Output the [X, Y] coordinate of the center of the cell containing the given text.  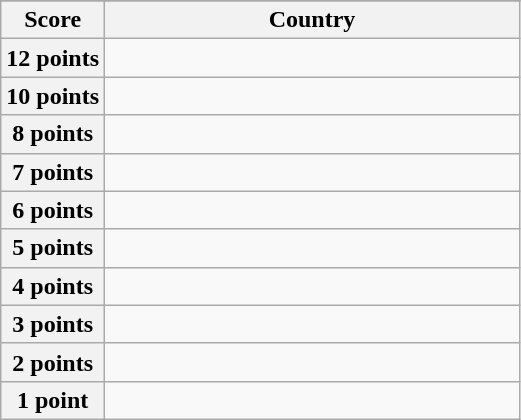
5 points [53, 248]
4 points [53, 286]
8 points [53, 134]
10 points [53, 96]
6 points [53, 210]
Country [312, 20]
Score [53, 20]
1 point [53, 400]
7 points [53, 172]
3 points [53, 324]
2 points [53, 362]
12 points [53, 58]
